Return the (x, y) coordinate for the center point of the cell that contains the specified text.  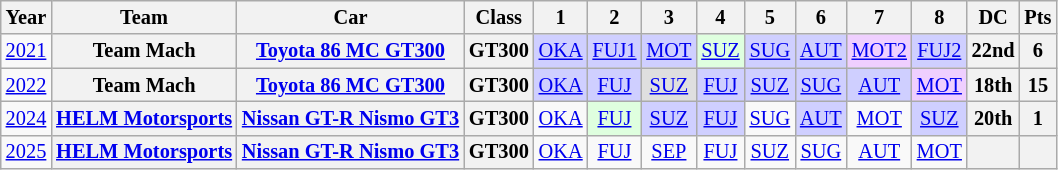
2022 (26, 85)
Class (499, 17)
3 (668, 17)
Pts (1038, 17)
DC (994, 17)
4 (720, 17)
2024 (26, 118)
15 (1038, 85)
Car (350, 17)
5 (770, 17)
MOT2 (880, 51)
18th (994, 85)
2021 (26, 51)
20th (994, 118)
2 (615, 17)
7 (880, 17)
FUJ1 (615, 51)
Team (144, 17)
8 (940, 17)
FUJ2 (940, 51)
SEP (668, 152)
Year (26, 17)
22nd (994, 51)
2025 (26, 152)
